Capture the cell that displays the provided text and extract its (X, Y) central coordinate. 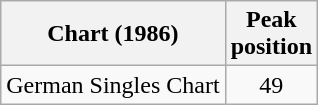
Peakposition (271, 34)
Chart (1986) (113, 34)
49 (271, 85)
German Singles Chart (113, 85)
